Extract the [x, y] coordinate from the center of the cell holding the provided text.  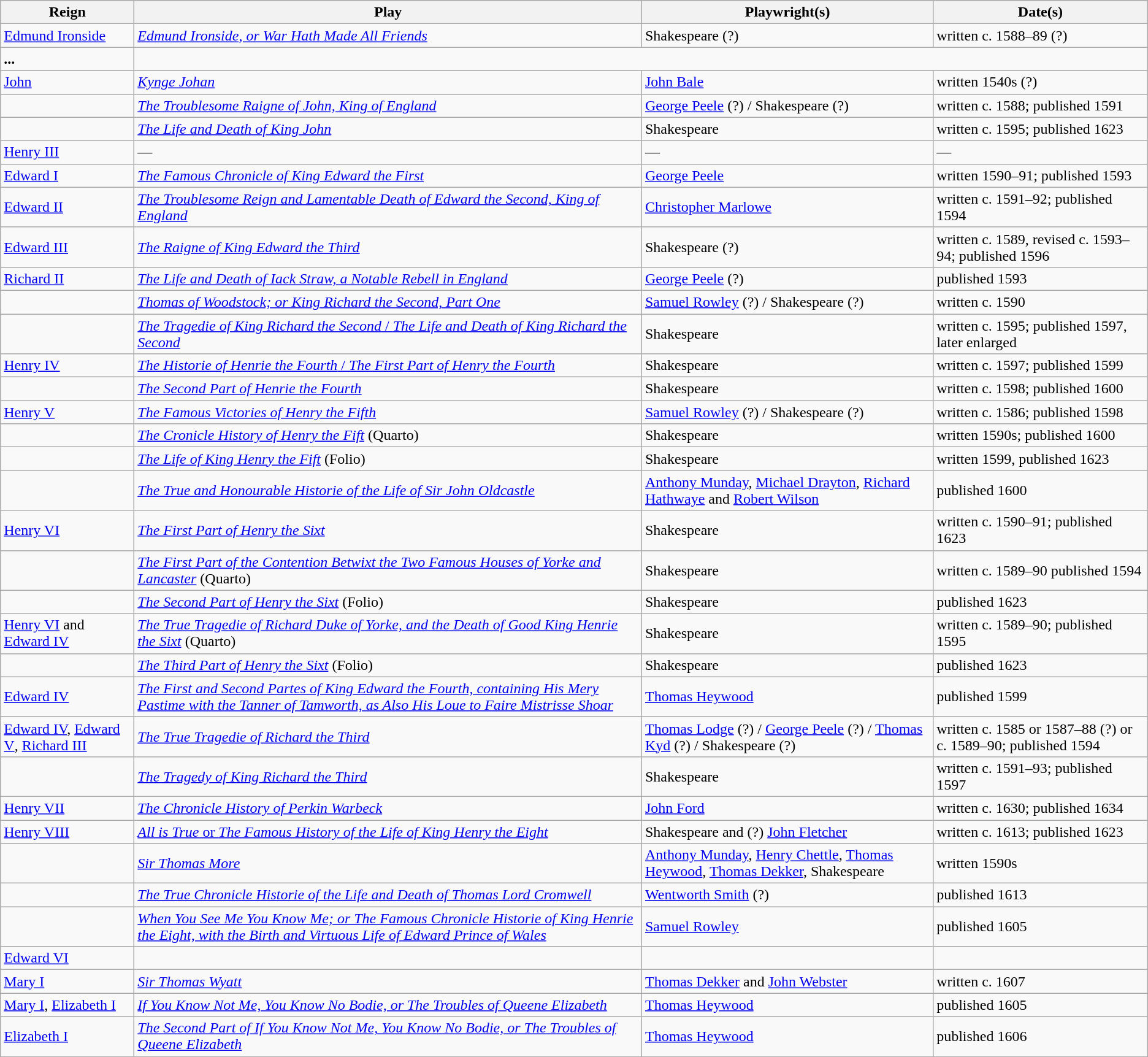
Edward VI [67, 958]
written c. 1598; published 1600 [1041, 389]
Anthony Munday, Henry Chettle, Thomas Heywood, Thomas Dekker, Shakespeare [787, 864]
Playwright(s) [787, 12]
Henry IV [67, 366]
The First Part of Henry the Sixt [388, 530]
The Second Part of Henry the Sixt (Folio) [388, 602]
Date(s) [1041, 12]
Edward IV, Edward V, Richard III [67, 736]
written c. 1589, revised c. 1593–94; published 1596 [1041, 247]
The Famous Victories of Henry the Fifth [388, 412]
Edmund Ironside [67, 36]
The True Tragedie of Richard Duke of Yorke, and the Death of Good King Henrie the Sixt (Quarto) [388, 633]
The First Part of the Contention Betwixt the Two Famous Houses of Yorke and Lancaster (Quarto) [388, 571]
written 1590–91; published 1593 [1041, 175]
written c. 1591–93; published 1597 [1041, 777]
Samuel Rowley [787, 926]
Edward III [67, 247]
written c. 1589–90 published 1594 [1041, 571]
written c. 1613; published 1623 [1041, 831]
John Bale [787, 82]
The Tragedie of King Richard the Second / The Life and Death of King Richard the Second [388, 334]
The Tragedy of King Richard the Third [388, 777]
Thomas Lodge (?) / George Peele (?) / Thomas Kyd (?) / Shakespeare (?) [787, 736]
Thomas of Woodstock; or King Richard the Second, Part One [388, 302]
Edmund Ironside, or War Hath Made All Friends [388, 36]
The Second Part of Henrie the Fourth [388, 389]
The Cronicle History of Henry the Fift (Quarto) [388, 436]
published 1613 [1041, 895]
Edward I [67, 175]
Wentworth Smith (?) [787, 895]
published 1593 [1041, 279]
The Historie of Henrie the Fourth / The First Part of Henry the Fourth [388, 366]
Richard II [67, 279]
The Raigne of King Edward the Third [388, 247]
written c. 1630; published 1634 [1041, 808]
published 1606 [1041, 1037]
George Peele (?) [787, 279]
Edward II [67, 207]
Christopher Marlowe [787, 207]
Henry VI [67, 530]
Henry VI and Edward IV [67, 633]
All is True or The Famous History of the Life of King Henry the Eight [388, 831]
The Third Part of Henry the Sixt (Folio) [388, 665]
Thomas Dekker and John Webster [787, 982]
Kynge Johan [388, 82]
The True Chronicle Historie of the Life and Death of Thomas Lord Cromwell [388, 895]
Sir Thomas More [388, 864]
Elizabeth I [67, 1037]
George Peele (?) / Shakespeare (?) [787, 106]
... [67, 59]
Reign [67, 12]
written c. 1588; published 1591 [1041, 106]
The Troublesome Reign and Lamentable Death of Edward the Second, King of England [388, 207]
The Life of King Henry the Fift (Folio) [388, 459]
Mary I, Elizabeth I [67, 1005]
George Peele [787, 175]
written c. 1589–90; published 1595 [1041, 633]
John Ford [787, 808]
written c. 1595; published 1623 [1041, 129]
written c. 1595; published 1597, later enlarged [1041, 334]
Sir Thomas Wyatt [388, 982]
Play [388, 12]
written 1590s [1041, 864]
Mary I [67, 982]
written c. 1588–89 (?) [1041, 36]
The Troublesome Raigne of John, King of England [388, 106]
Shakespeare and (?) John Fletcher [787, 831]
When You See Me You Know Me; or The Famous Chronicle Historie of King Henrie the Eight, with the Birth and Virtuous Life of Edward Prince of Wales [388, 926]
The Life and Death of King John [388, 129]
written 1590s; published 1600 [1041, 436]
written 1540s (?) [1041, 82]
written c. 1585 or 1587–88 (?) or c. 1589–90; published 1594 [1041, 736]
written c. 1597; published 1599 [1041, 366]
published 1599 [1041, 697]
published 1600 [1041, 491]
The True and Honourable Historie of the Life of Sir John Oldcastle [388, 491]
The Life and Death of Iack Straw, a Notable Rebell in England [388, 279]
The Famous Chronicle of King Edward the First [388, 175]
written c. 1590 [1041, 302]
The Chronicle History of Perkin Warbeck [388, 808]
Anthony Munday, Michael Drayton, Richard Hathwaye and Robert Wilson [787, 491]
written c. 1590–91; published 1623 [1041, 530]
The True Tragedie of Richard the Third [388, 736]
John [67, 82]
written c. 1591–92; published 1594 [1041, 207]
Henry VII [67, 808]
written c. 1586; published 1598 [1041, 412]
Henry VIII [67, 831]
Henry V [67, 412]
written c. 1607 [1041, 982]
Henry III [67, 152]
written 1599, published 1623 [1041, 459]
If You Know Not Me, You Know No Bodie, or The Troubles of Queene Elizabeth [388, 1005]
Edward IV [67, 697]
The Second Part of If You Know Not Me, You Know No Bodie, or The Troubles of Queene Elizabeth [388, 1037]
